Locate the cell with the specified text and output its [X, Y] center coordinate. 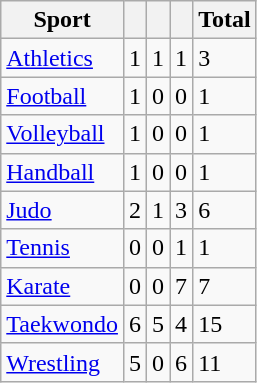
Volleyball [62, 134]
Tennis [62, 248]
11 [225, 362]
Taekwondo [62, 324]
Athletics [62, 58]
Football [62, 96]
Total [225, 20]
Wrestling [62, 362]
15 [225, 324]
Handball [62, 172]
2 [134, 210]
4 [182, 324]
Sport [62, 20]
Karate [62, 286]
Judo [62, 210]
